Determine the (X, Y) coordinate at the center of the cell enclosing the given text.  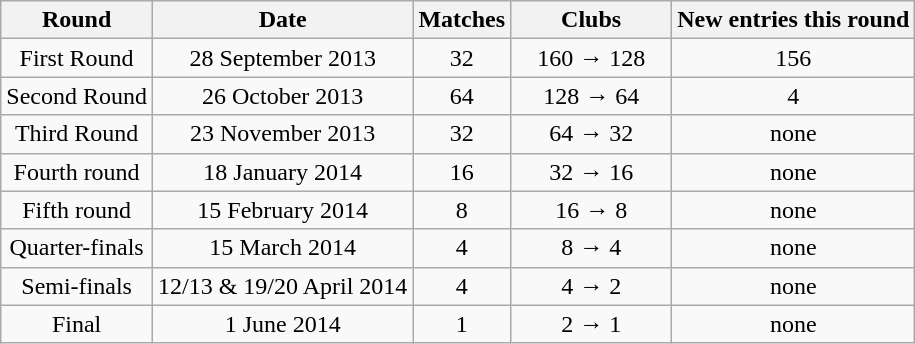
Date (282, 20)
28 September 2013 (282, 58)
23 November 2013 (282, 134)
32 → 16 (592, 172)
New entries this round (794, 20)
1 (462, 324)
Second Round (77, 96)
64 → 32 (592, 134)
15 February 2014 (282, 210)
12/13 & 19/20 April 2014 (282, 286)
16 (462, 172)
26 October 2013 (282, 96)
64 (462, 96)
4 → 2 (592, 286)
Matches (462, 20)
Fourth round (77, 172)
15 March 2014 (282, 248)
Semi-finals (77, 286)
First Round (77, 58)
156 (794, 58)
Quarter-finals (77, 248)
Final (77, 324)
8 → 4 (592, 248)
8 (462, 210)
Third Round (77, 134)
Clubs (592, 20)
Fifth round (77, 210)
128 → 64 (592, 96)
16 → 8 (592, 210)
18 January 2014 (282, 172)
2 → 1 (592, 324)
1 June 2014 (282, 324)
160 → 128 (592, 58)
Round (77, 20)
